Output the (X, Y) coordinate of the center of the cell containing the given text.  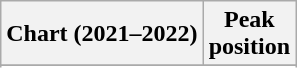
Peakposition (249, 34)
Chart (2021–2022) (102, 34)
